Find where the given text appears and provide that cell's center as [X, Y] coordinate. 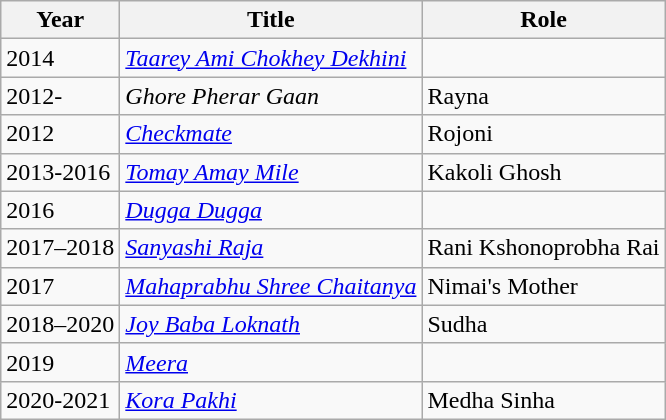
Rayna [544, 96]
Title [271, 20]
Taarey Ami Chokhey Dekhini [271, 58]
Checkmate [271, 134]
2012- [60, 96]
Sudha [544, 324]
2017 [60, 286]
Year [60, 20]
Tomay Amay Mile [271, 172]
2012 [60, 134]
2017–2018 [60, 248]
2020-2021 [60, 400]
Kora Pakhi [271, 400]
Role [544, 20]
Dugga Dugga [271, 210]
Rojoni [544, 134]
Ghore Pherar Gaan [271, 96]
Meera [271, 362]
2014 [60, 58]
Kakoli Ghosh [544, 172]
Rani Kshonoprobha Rai [544, 248]
2016 [60, 210]
Mahaprabhu Shree Chaitanya [271, 286]
Medha Sinha [544, 400]
2019 [60, 362]
Nimai's Mother [544, 286]
Joy Baba Loknath [271, 324]
2018–2020 [60, 324]
Sanyashi Raja [271, 248]
2013-2016 [60, 172]
